Output the [X, Y] coordinate of the center of the cell containing the given text.  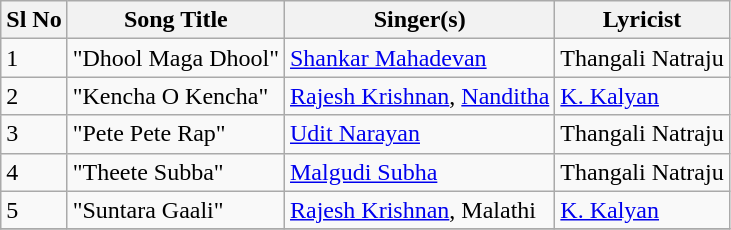
1 [34, 58]
"Dhool Maga Dhool" [176, 58]
4 [34, 172]
Rajesh Krishnan, Malathi [419, 210]
3 [34, 134]
Malgudi Subha [419, 172]
Udit Narayan [419, 134]
Lyricist [642, 20]
2 [34, 96]
"Suntara Gaali" [176, 210]
"Theete Subba" [176, 172]
5 [34, 210]
Song Title [176, 20]
Shankar Mahadevan [419, 58]
Sl No [34, 20]
"Pete Pete Rap" [176, 134]
Singer(s) [419, 20]
Rajesh Krishnan, Nanditha [419, 96]
"Kencha O Kencha" [176, 96]
